From the cell containing the given text, extract its center point as [x, y] coordinate. 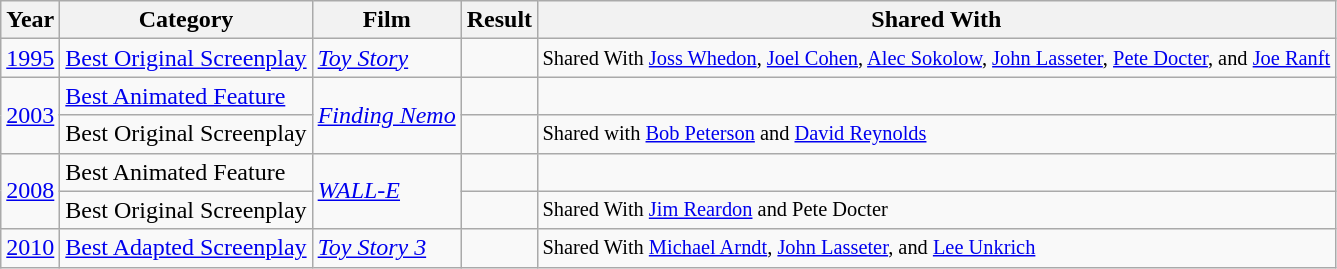
Result [499, 20]
Shared With Michael Arndt, John Lasseter, and Lee Unkrich [936, 248]
Shared With Jim Reardon and Pete Docter [936, 210]
Shared With [936, 20]
Finding Nemo [386, 115]
2010 [30, 248]
Film [386, 20]
Category [186, 20]
2003 [30, 115]
Toy Story 3 [386, 248]
Shared with Bob Peterson and David Reynolds [936, 134]
WALL-E [386, 191]
1995 [30, 58]
Toy Story [386, 58]
Best Adapted Screenplay [186, 248]
Year [30, 20]
2008 [30, 191]
Shared With Joss Whedon, Joel Cohen, Alec Sokolow, John Lasseter, Pete Docter, and Joe Ranft [936, 58]
